Output the [x, y] coordinate of the center of the cell containing the given text.  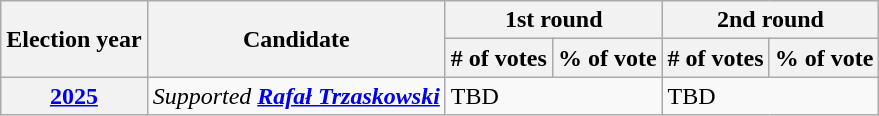
Candidate [296, 39]
2025 [74, 96]
1st round [554, 20]
2nd round [770, 20]
Election year [74, 39]
Supported Rafał Trzaskowski [296, 96]
